Search for the cell housing the specified text and yield its (x, y) center coordinate. 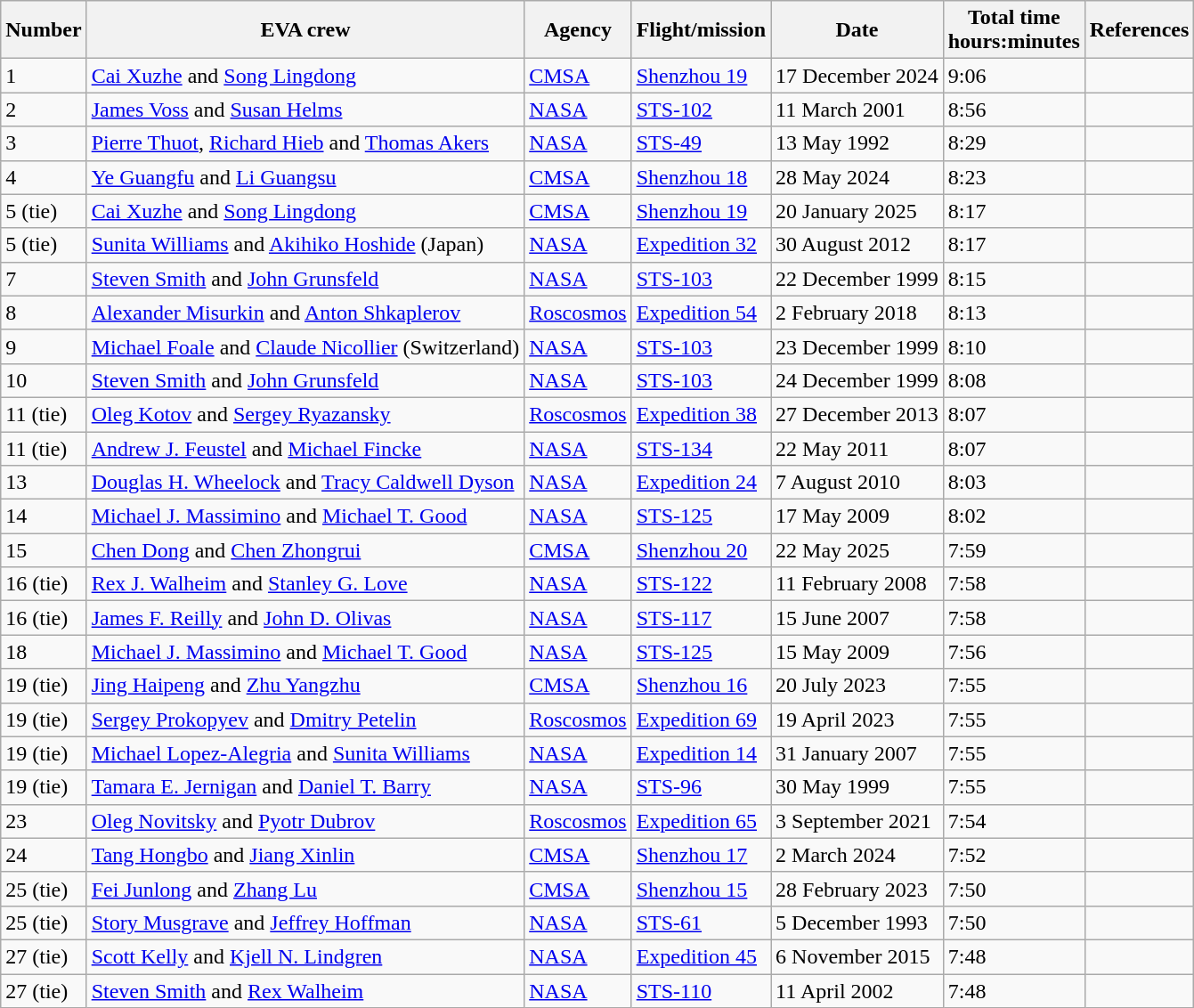
11 April 2002 (857, 991)
8:02 (1013, 516)
15 June 2007 (857, 618)
2 (44, 110)
22 December 1999 (857, 279)
EVA crew (305, 30)
8 (44, 313)
Steven Smith and Rex Walheim (305, 991)
References (1140, 30)
STS-102 (701, 110)
Oleg Kotov and Sergey Ryazansky (305, 414)
Michael Lopez-Alegria and Sunita Williams (305, 753)
Expedition 24 (701, 483)
19 April 2023 (857, 719)
10 (44, 380)
Sunita Williams and Akihiko Hoshide (Japan) (305, 245)
31 January 2007 (857, 753)
14 (44, 516)
Tang Hongbo and Jiang Xinlin (305, 855)
5 December 1993 (857, 923)
Scott Kelly and Kjell N. Lindgren (305, 956)
28 February 2023 (857, 889)
Expedition 45 (701, 956)
11 March 2001 (857, 110)
30 August 2012 (857, 245)
22 May 2011 (857, 448)
2 February 2018 (857, 313)
James Voss and Susan Helms (305, 110)
9 (44, 346)
Shenzhou 17 (701, 855)
8:10 (1013, 346)
Expedition 38 (701, 414)
28 May 2024 (857, 177)
8:03 (1013, 483)
24 December 1999 (857, 380)
1 (44, 76)
STS-134 (701, 448)
STS-96 (701, 787)
Pierre Thuot, Richard Hieb and Thomas Akers (305, 143)
Shenzhou 18 (701, 177)
7:54 (1013, 821)
Douglas H. Wheelock and Tracy Caldwell Dyson (305, 483)
17 December 2024 (857, 76)
Expedition 32 (701, 245)
Expedition 54 (701, 313)
Ye Guangfu and Li Guangsu (305, 177)
James F. Reilly and John D. Olivas (305, 618)
Date (857, 30)
7:52 (1013, 855)
Expedition 14 (701, 753)
20 January 2025 (857, 211)
Expedition 69 (701, 719)
22 May 2025 (857, 550)
Story Musgrave and Jeffrey Hoffman (305, 923)
8:08 (1013, 380)
Andrew J. Feustel and Michael Fincke (305, 448)
15 May 2009 (857, 652)
24 (44, 855)
Jing Haipeng and Zhu Yangzhu (305, 686)
30 May 1999 (857, 787)
Sergey Prokopyev and Dmitry Petelin (305, 719)
7:59 (1013, 550)
STS-117 (701, 618)
3 (44, 143)
Agency (578, 30)
STS-61 (701, 923)
13 May 1992 (857, 143)
11 February 2008 (857, 584)
Total timehours:minutes (1013, 30)
Number (44, 30)
Oleg Novitsky and Pyotr Dubrov (305, 821)
27 December 2013 (857, 414)
8:13 (1013, 313)
Chen Dong and Chen Zhongrui (305, 550)
7 (44, 279)
Expedition 65 (701, 821)
18 (44, 652)
7 August 2010 (857, 483)
13 (44, 483)
Fei Junlong and Zhang Lu (305, 889)
Tamara E. Jernigan and Daniel T. Barry (305, 787)
STS-122 (701, 584)
STS-110 (701, 991)
4 (44, 177)
8:29 (1013, 143)
2 March 2024 (857, 855)
8:56 (1013, 110)
Shenzhou 20 (701, 550)
STS-49 (701, 143)
Shenzhou 16 (701, 686)
6 November 2015 (857, 956)
20 July 2023 (857, 686)
Shenzhou 15 (701, 889)
17 May 2009 (857, 516)
Rex J. Walheim and Stanley G. Love (305, 584)
3 September 2021 (857, 821)
7:56 (1013, 652)
8:23 (1013, 177)
15 (44, 550)
23 December 1999 (857, 346)
23 (44, 821)
Michael Foale and Claude Nicollier (Switzerland) (305, 346)
Flight/mission (701, 30)
8:15 (1013, 279)
9:06 (1013, 76)
Alexander Misurkin and Anton Shkaplerov (305, 313)
